From the cell containing the given text, extract its center point as (X, Y) coordinate. 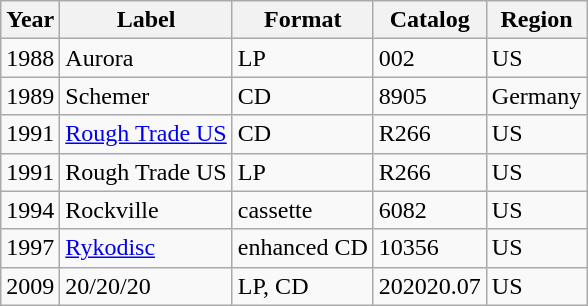
Schemer (146, 96)
1994 (30, 210)
Rockville (146, 210)
2009 (30, 286)
Germany (536, 96)
Label (146, 20)
1988 (30, 58)
1997 (30, 248)
002 (430, 58)
1989 (30, 96)
enhanced CD (302, 248)
6082 (430, 210)
20/20/20 (146, 286)
Format (302, 20)
Catalog (430, 20)
202020.07 (430, 286)
10356 (430, 248)
Aurora (146, 58)
cassette (302, 210)
Region (536, 20)
LP, CD (302, 286)
8905 (430, 96)
Year (30, 20)
Rykodisc (146, 248)
